Locate the cell with the specified text and output its (X, Y) center coordinate. 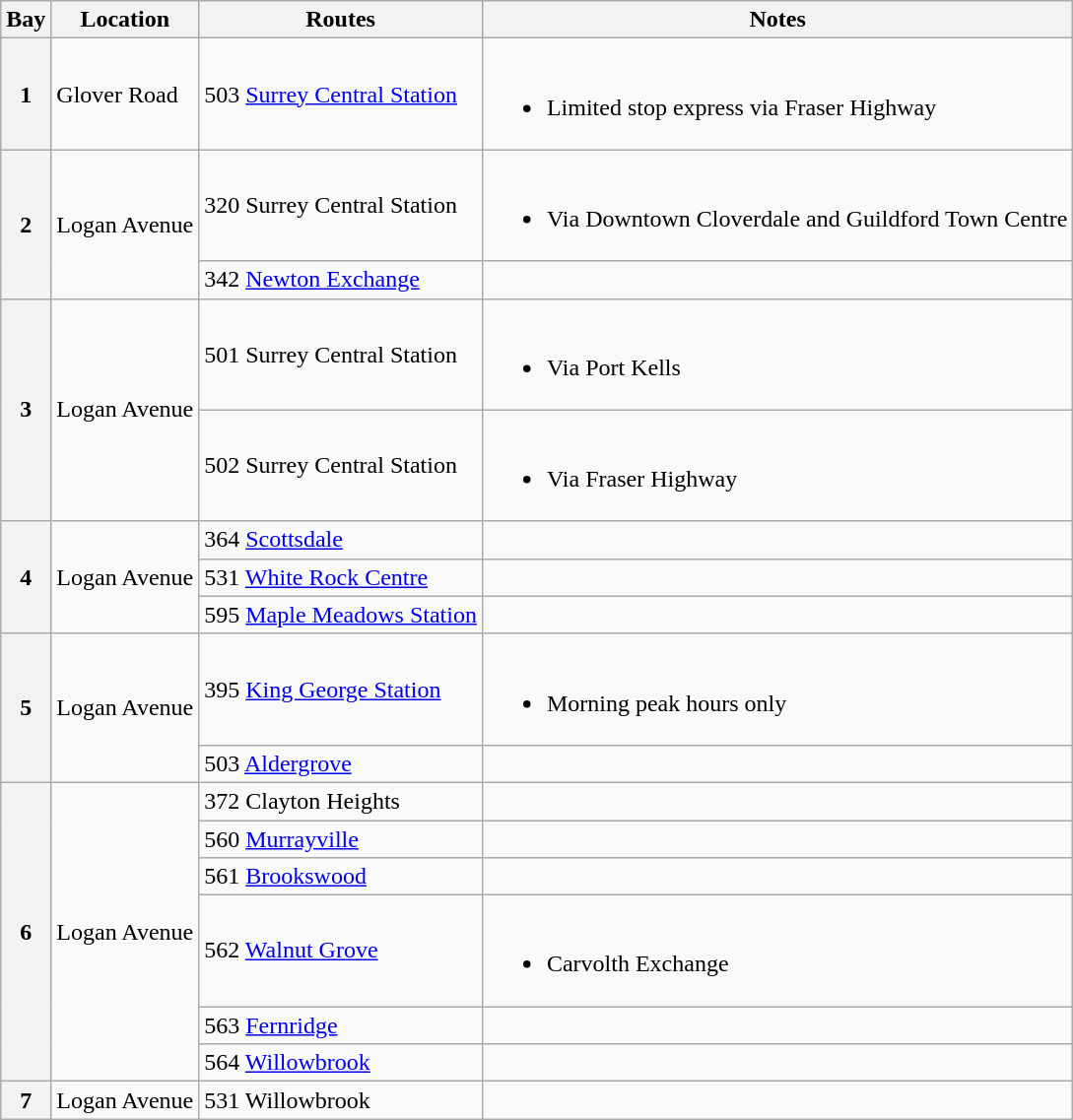
Glover Road (125, 95)
6 (26, 932)
503 Surrey Central Station (341, 95)
2 (26, 225)
5 (26, 707)
531 Willowbrook (341, 1100)
595 Maple Meadows Station (341, 615)
342 Newton Exchange (341, 280)
Notes (776, 20)
Morning peak hours only (776, 690)
503 Aldergrove (341, 763)
Via Downtown Cloverdale and Guildford Town Centre (776, 205)
7 (26, 1100)
563 Fernridge (341, 1025)
320 Surrey Central Station (341, 205)
562 Walnut Grove (341, 952)
564 Willowbrook (341, 1063)
501 Surrey Central Station (341, 355)
531 White Rock Centre (341, 577)
372 Clayton Heights (341, 801)
502 Surrey Central Station (341, 465)
Routes (341, 20)
560 Murrayville (341, 838)
Limited stop express via Fraser Highway (776, 95)
1 (26, 95)
Via Port Kells (776, 355)
561 Brookswood (341, 877)
364 Scottsdale (341, 540)
Carvolth Exchange (776, 952)
395 King George Station (341, 690)
Location (125, 20)
3 (26, 410)
4 (26, 577)
Bay (26, 20)
Via Fraser Highway (776, 465)
